Locate the cell with the specified text and output its (X, Y) center coordinate. 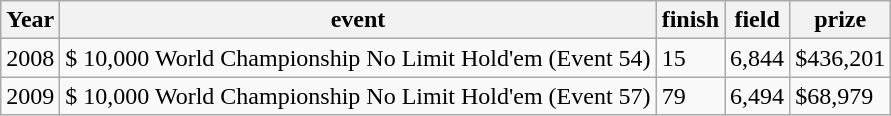
6,844 (758, 58)
$436,201 (840, 58)
2009 (30, 96)
field (758, 20)
2008 (30, 58)
6,494 (758, 96)
Year (30, 20)
finish (690, 20)
79 (690, 96)
$ 10,000 World Championship No Limit Hold'em (Event 57) (358, 96)
event (358, 20)
$68,979 (840, 96)
15 (690, 58)
$ 10,000 World Championship No Limit Hold'em (Event 54) (358, 58)
prize (840, 20)
